Return (X, Y) of the center of cell containing provided text 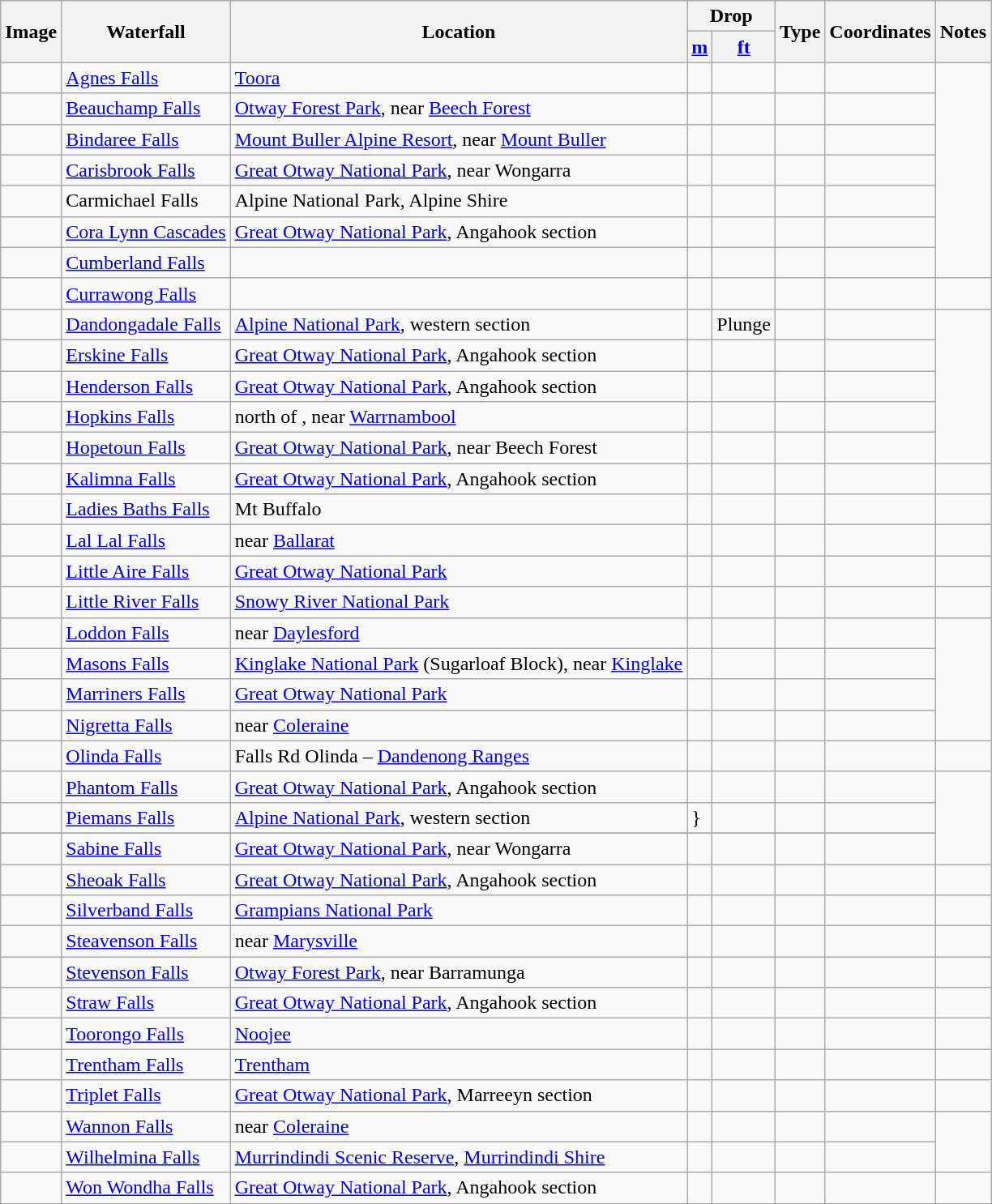
Piemans Falls (146, 818)
Silverband Falls (146, 911)
Stevenson Falls (146, 972)
near Marysville (459, 941)
Olinda Falls (146, 756)
Great Otway National Park, near Beech Forest (459, 448)
Otway Forest Park, near Beech Forest (459, 109)
Great Otway National Park, Marreeyn section (459, 1095)
Toora (459, 78)
Wilhelmina Falls (146, 1157)
near Daylesford (459, 633)
Masons Falls (146, 664)
Currawong Falls (146, 293)
Loddon Falls (146, 633)
Image (31, 32)
Otway Forest Park, near Barramunga (459, 972)
Location (459, 32)
Type (801, 32)
Trentham (459, 1065)
Kalimna Falls (146, 479)
Noojee (459, 1034)
Mt Buffalo (459, 510)
Cumberland Falls (146, 263)
Triplet Falls (146, 1095)
Steavenson Falls (146, 941)
Cora Lynn Cascades (146, 232)
Kinglake National Park (Sugarloaf Block), near Kinglake (459, 664)
Sheoak Falls (146, 879)
Wannon Falls (146, 1126)
Little Aire Falls (146, 571)
north of , near Warrnambool (459, 417)
Agnes Falls (146, 78)
Carisbrook Falls (146, 170)
Nigretta Falls (146, 725)
Hopkins Falls (146, 417)
Won Wondha Falls (146, 1188)
Alpine National Park, Alpine Shire (459, 201)
Trentham Falls (146, 1065)
Henderson Falls (146, 386)
Lal Lal Falls (146, 540)
Ladies Baths Falls (146, 510)
Beauchamp Falls (146, 109)
Straw Falls (146, 1003)
Mount Buller Alpine Resort, near Mount Buller (459, 139)
Snowy River National Park (459, 602)
Plunge (744, 324)
Falls Rd Olinda – Dandenong Ranges (459, 756)
Little River Falls (146, 602)
Hopetoun Falls (146, 448)
Murrindindi Scenic Reserve, Murrindindi Shire (459, 1157)
Dandongadale Falls (146, 324)
Drop (731, 16)
Carmichael Falls (146, 201)
ft (744, 47)
Marriners Falls (146, 694)
Phantom Falls (146, 787)
m (700, 47)
Grampians National Park (459, 911)
Sabine Falls (146, 848)
Bindaree Falls (146, 139)
Toorongo Falls (146, 1034)
} (700, 818)
Erskine Falls (146, 355)
Coordinates (880, 32)
near Ballarat (459, 540)
Waterfall (146, 32)
Notes (963, 32)
